From the cell containing the given text, extract its center point as (x, y) coordinate. 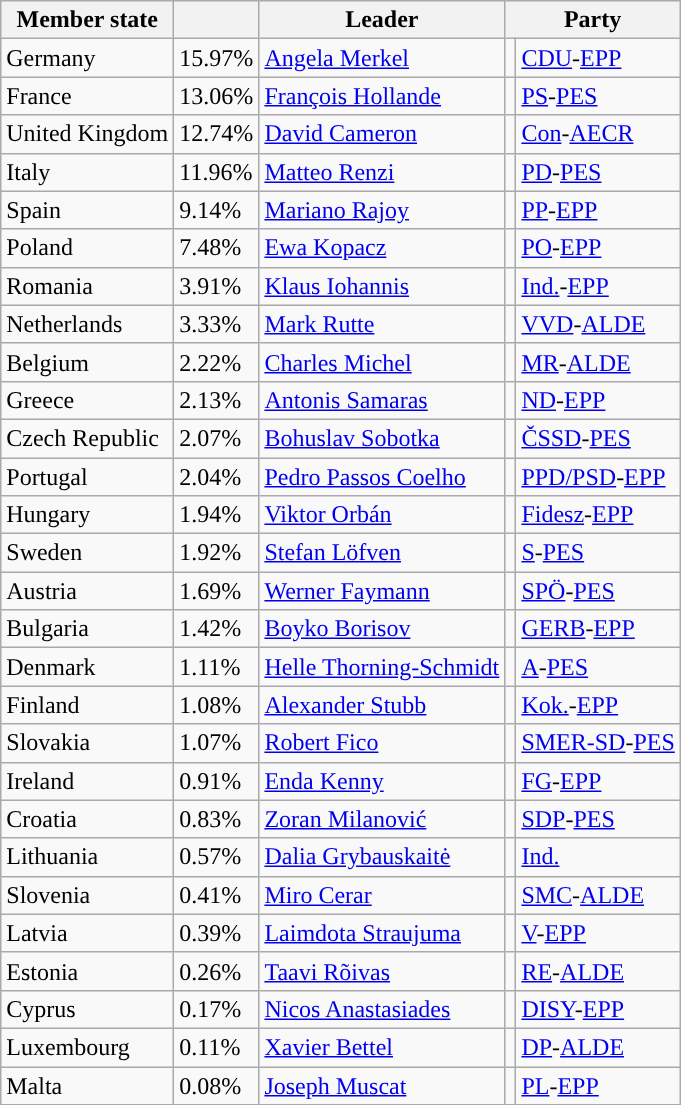
Xavier Bettel (382, 1047)
PPD/PSD-EPP (598, 477)
7.48% (216, 248)
Con-AECR (598, 134)
Alexander Stubb (382, 705)
Laimdota Straujuma (382, 933)
Croatia (88, 819)
Spain (88, 210)
Stefan Löfven (382, 553)
PO-EPP (598, 248)
Werner Faymann (382, 591)
Slovenia (88, 895)
1.42% (216, 629)
DISY-EPP (598, 1009)
13.06% (216, 96)
Charles Michel (382, 362)
Angela Merkel (382, 58)
Klaus Iohannis (382, 286)
9.14% (216, 210)
MR-ALDE (598, 362)
Robert Fico (382, 743)
Estonia (88, 971)
Nicos Anastasiades (382, 1009)
SDP-PES (598, 819)
0.91% (216, 781)
Poland (88, 248)
15.97% (216, 58)
François Hollande (382, 96)
Sweden (88, 553)
PS-PES (598, 96)
PD-PES (598, 172)
S-PES (598, 553)
Kok.-EPP (598, 705)
A-PES (598, 667)
Bulgaria (88, 629)
Denmark (88, 667)
David Cameron (382, 134)
Mariano Rajoy (382, 210)
Viktor Orbán (382, 515)
Czech Republic (88, 438)
Malta (88, 1085)
Antonis Samaras (382, 400)
SPÖ-PES (598, 591)
0.17% (216, 1009)
Boyko Borisov (382, 629)
Slovakia (88, 743)
Member state (88, 20)
0.39% (216, 933)
1.69% (216, 591)
0.26% (216, 971)
0.41% (216, 895)
Ind.-EPP (598, 286)
Fidesz-EPP (598, 515)
United Kingdom (88, 134)
3.91% (216, 286)
Mark Rutte (382, 324)
Portugal (88, 477)
PP-EPP (598, 210)
VVD-ALDE (598, 324)
Italy (88, 172)
2.13% (216, 400)
Romania (88, 286)
Belgium (88, 362)
0.11% (216, 1047)
Taavi Rõivas (382, 971)
Greece (88, 400)
France (88, 96)
0.08% (216, 1085)
Germany (88, 58)
1.07% (216, 743)
3.33% (216, 324)
Ind. (598, 857)
Austria (88, 591)
Ewa Kopacz (382, 248)
Enda Kenny (382, 781)
2.07% (216, 438)
Leader (382, 20)
Hungary (88, 515)
1.94% (216, 515)
GERB-EPP (598, 629)
Helle Thorning-Schmidt (382, 667)
Miro Cerar (382, 895)
1.08% (216, 705)
Latvia (88, 933)
Lithuania (88, 857)
Luxembourg (88, 1047)
Ireland (88, 781)
0.57% (216, 857)
Cyprus (88, 1009)
FG-EPP (598, 781)
0.83% (216, 819)
RE-ALDE (598, 971)
2.22% (216, 362)
11.96% (216, 172)
Party (593, 20)
2.04% (216, 477)
Bohuslav Sobotka (382, 438)
ND-EPP (598, 400)
PL-EPP (598, 1085)
CDU-EPP (598, 58)
Pedro Passos Coelho (382, 477)
Matteo Renzi (382, 172)
Dalia Grybauskaitė (382, 857)
12.74% (216, 134)
1.92% (216, 553)
DP-ALDE (598, 1047)
Zoran Milanović (382, 819)
Joseph Muscat (382, 1085)
SMER-SD-PES (598, 743)
1.11% (216, 667)
Netherlands (88, 324)
V-EPP (598, 933)
Finland (88, 705)
ČSSD-PES (598, 438)
SMC-ALDE (598, 895)
